Search for the cell housing the specified text and yield its (X, Y) center coordinate. 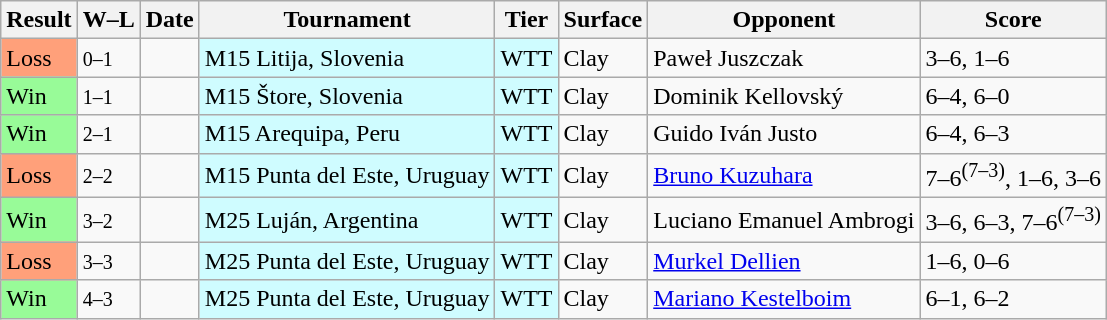
1–6, 0–6 (1013, 261)
Opponent (784, 20)
M15 Štore, Slovenia (347, 96)
Dominik Kellovský (784, 96)
Result (39, 20)
4–3 (108, 299)
0–1 (108, 58)
7–6(7–3), 1–6, 3–6 (1013, 176)
3–3 (108, 261)
Date (170, 20)
3–6, 1–6 (1013, 58)
Tier (526, 20)
M25 Luján, Argentina (347, 220)
Murkel Dellien (784, 261)
W–L (108, 20)
1–1 (108, 96)
6–1, 6–2 (1013, 299)
2–1 (108, 134)
M15 Arequipa, Peru (347, 134)
Paweł Juszczak (784, 58)
Mariano Kestelboim (784, 299)
Surface (603, 20)
Bruno Kuzuhara (784, 176)
Score (1013, 20)
3–6, 6–3, 7–6(7–3) (1013, 220)
M15 Litija, Slovenia (347, 58)
3–2 (108, 220)
6–4, 6–3 (1013, 134)
Guido Iván Justo (784, 134)
Tournament (347, 20)
M15 Punta del Este, Uruguay (347, 176)
Luciano Emanuel Ambrogi (784, 220)
2–2 (108, 176)
6–4, 6–0 (1013, 96)
